Find where the given text appears and provide that cell's center as (x, y) coordinate. 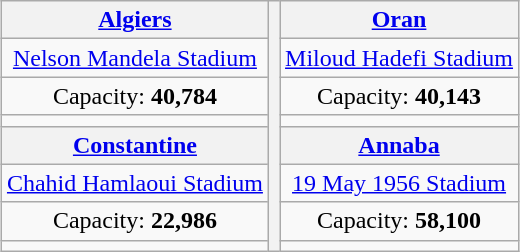
Capacity: 40,143 (400, 96)
Miloud Hadefi Stadium (400, 58)
Chahid Hamlaoui Stadium (134, 183)
Nelson Mandela Stadium (134, 58)
Oran (400, 20)
Capacity: 58,100 (400, 221)
Constantine (134, 145)
19 May 1956 Stadium (400, 183)
Capacity: 22,986 (134, 221)
Annaba (400, 145)
Capacity: 40,784 (134, 96)
Algiers (134, 20)
